Search for the cell housing the specified text and yield its (X, Y) center coordinate. 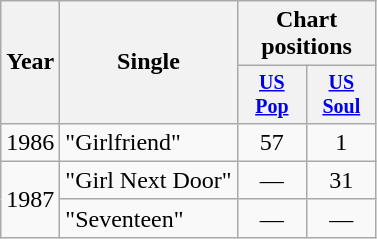
"Seventeen" (148, 218)
"Girl Next Door" (148, 180)
"Girlfriend" (148, 142)
Single (148, 62)
USSoul (342, 94)
1 (342, 142)
1986 (30, 142)
Chart positions (306, 34)
31 (342, 180)
Year (30, 62)
1987 (30, 199)
USPop (272, 94)
57 (272, 142)
